Capture the cell that displays the provided text and extract its (x, y) central coordinate. 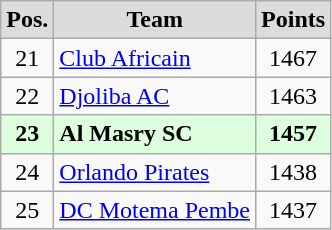
1463 (294, 96)
1437 (294, 210)
21 (28, 58)
Pos. (28, 20)
23 (28, 134)
Djoliba AC (155, 96)
DC Motema Pembe (155, 210)
24 (28, 172)
Points (294, 20)
Team (155, 20)
1438 (294, 172)
25 (28, 210)
Orlando Pirates (155, 172)
Al Masry SC (155, 134)
Club Africain (155, 58)
1467 (294, 58)
22 (28, 96)
1457 (294, 134)
